Scan for the cell matching the given text and deliver its [x, y] coordinate at center. 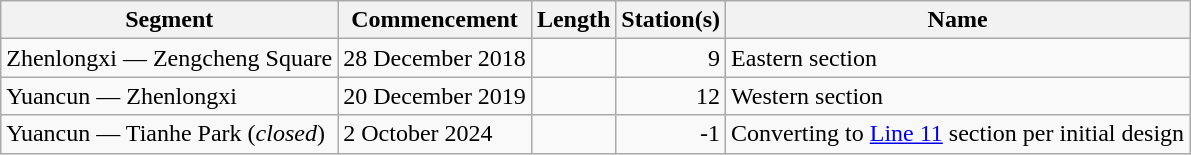
-1 [671, 134]
2 October 2024 [435, 134]
9 [671, 58]
28 December 2018 [435, 58]
20 December 2019 [435, 96]
Western section [958, 96]
Zhenlongxi — Zengcheng Square [170, 58]
Yuancun — Tianhe Park (closed) [170, 134]
Converting to Line 11 section per initial design [958, 134]
Commencement [435, 20]
Length [573, 20]
Yuancun — Zhenlongxi [170, 96]
Eastern section [958, 58]
Name [958, 20]
Station(s) [671, 20]
12 [671, 96]
Segment [170, 20]
